Capture the cell that displays the provided text and extract its [X, Y] central coordinate. 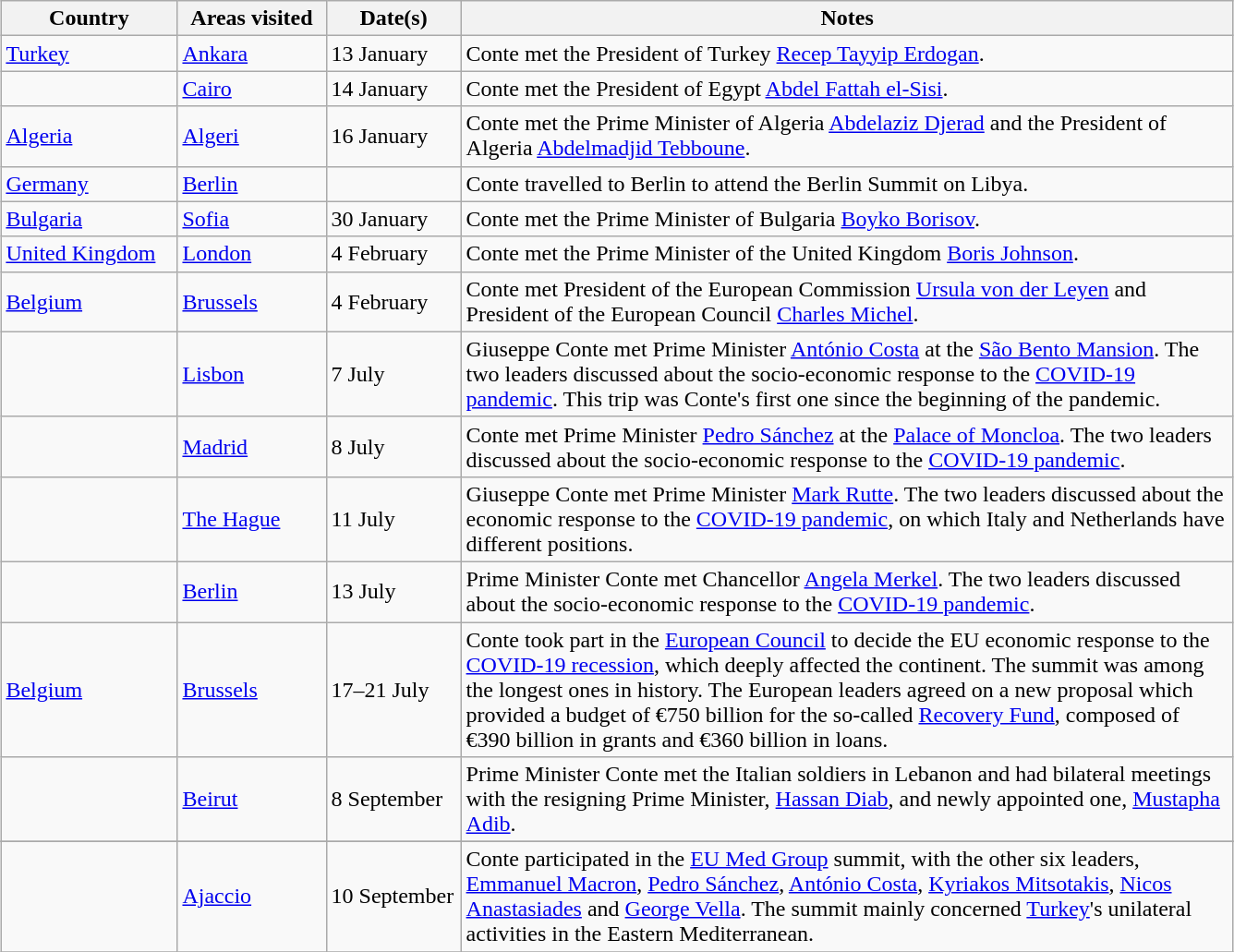
Beirut [251, 800]
Cairo [251, 89]
8 September [393, 800]
London [251, 254]
Germany [89, 184]
11 July [393, 519]
8 July [393, 447]
Prime Minister Conte met Chancellor Angela Merkel. The two leaders discussed about the socio-economic response to the COVID-19 pandemic. [847, 591]
Conte met the President of Turkey Recep Tayyip Erdogan. [847, 54]
Ajaccio [251, 898]
13 July [393, 591]
Conte met the Prime Minister of Bulgaria Boyko Borisov. [847, 219]
Algeri [251, 137]
Conte met President of the European Commission Ursula von der Leyen and President of the European Council Charles Michel. [847, 301]
Bulgaria [89, 219]
13 January [393, 54]
Country [89, 18]
30 January [393, 219]
United Kingdom [89, 254]
Conte met the Prime Minister of Algeria Abdelaziz Djerad and the President of Algeria Abdelmadjid Tebboune. [847, 137]
The Hague [251, 519]
Turkey [89, 54]
Algeria [89, 137]
16 January [393, 137]
Madrid [251, 447]
17–21 July [393, 690]
10 September [393, 898]
7 July [393, 374]
Conte met the Prime Minister of the United Kingdom Boris Johnson. [847, 254]
14 January [393, 89]
Lisbon [251, 374]
Conte travelled to Berlin to attend the Berlin Summit on Libya. [847, 184]
Conte met the President of Egypt Abdel Fattah el-Sisi. [847, 89]
Sofia [251, 219]
Areas visited [251, 18]
Ankara [251, 54]
Date(s) [393, 18]
Notes [847, 18]
